For the text-containing cell, return its midpoint in (X, Y) coordinate format. 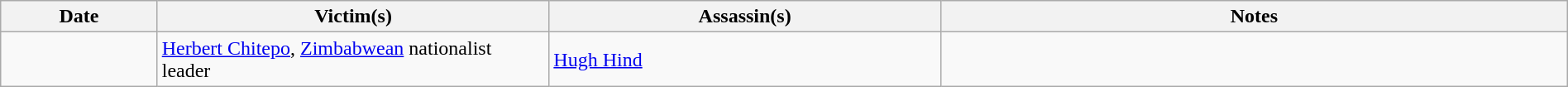
Assassin(s) (745, 17)
Herbert Chitepo, Zimbabwean nationalist leader (353, 60)
Date (79, 17)
Notes (1254, 17)
Victim(s) (353, 17)
Hugh Hind (745, 60)
